Search for the cell housing the specified text and yield its [x, y] center coordinate. 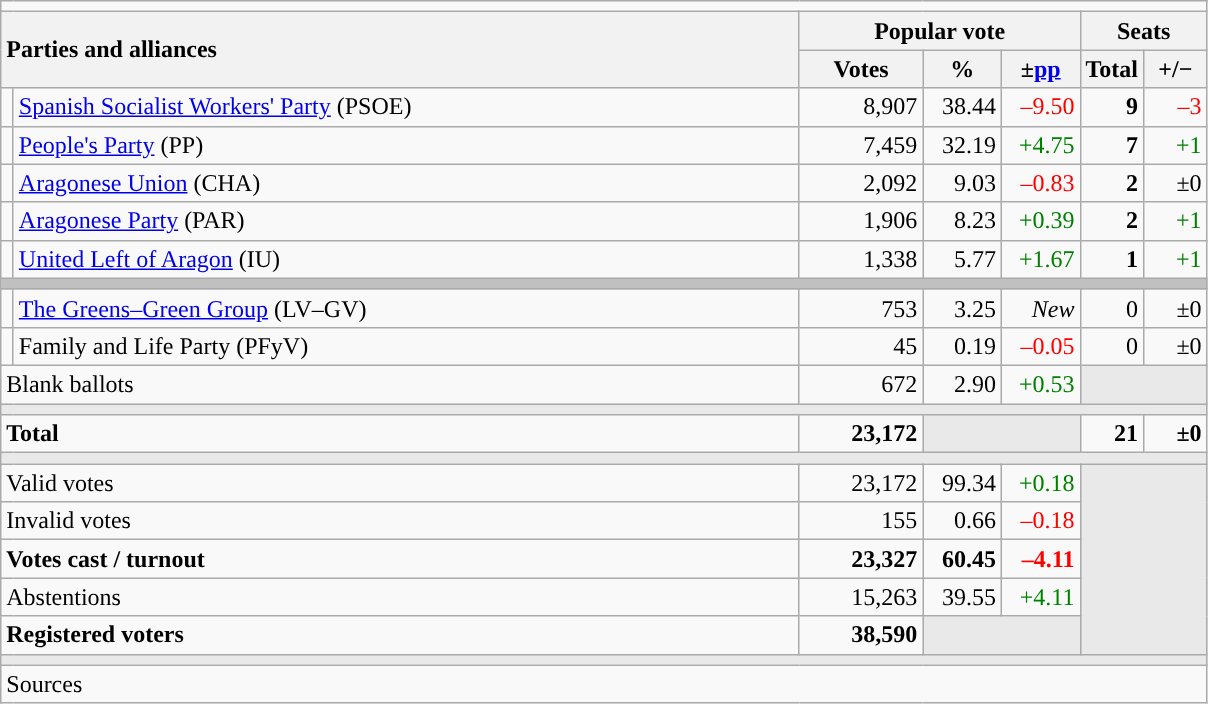
38,590 [861, 635]
753 [861, 308]
% [962, 69]
Blank ballots [400, 384]
Votes cast / turnout [400, 559]
9 [1112, 107]
Abstentions [400, 597]
–0.83 [1040, 183]
New [1040, 308]
±pp [1040, 69]
99.34 [962, 483]
Aragonese Party (PAR) [406, 221]
Votes [861, 69]
+0.18 [1040, 483]
Family and Life Party (PFyV) [406, 346]
672 [861, 384]
–0.18 [1040, 521]
23,327 [861, 559]
0.19 [962, 346]
0.66 [962, 521]
+/− [1176, 69]
–9.50 [1040, 107]
38.44 [962, 107]
–4.11 [1040, 559]
+1.67 [1040, 259]
Registered voters [400, 635]
–0.05 [1040, 346]
Sources [604, 684]
The Greens–Green Group (LV–GV) [406, 308]
8,907 [861, 107]
Popular vote [940, 31]
45 [861, 346]
United Left of Aragon (IU) [406, 259]
155 [861, 521]
8.23 [962, 221]
+0.53 [1040, 384]
2,092 [861, 183]
–3 [1176, 107]
Invalid votes [400, 521]
7 [1112, 145]
Seats [1144, 31]
7,459 [861, 145]
+0.39 [1040, 221]
Valid votes [400, 483]
39.55 [962, 597]
2.90 [962, 384]
60.45 [962, 559]
1,906 [861, 221]
15,263 [861, 597]
Parties and alliances [400, 50]
32.19 [962, 145]
+4.11 [1040, 597]
9.03 [962, 183]
People's Party (PP) [406, 145]
3.25 [962, 308]
+4.75 [1040, 145]
1 [1112, 259]
Spanish Socialist Workers' Party (PSOE) [406, 107]
1,338 [861, 259]
Aragonese Union (CHA) [406, 183]
21 [1112, 434]
5.77 [962, 259]
